Detect which cell encompasses the target text, then output its (x, y) center coordinate. 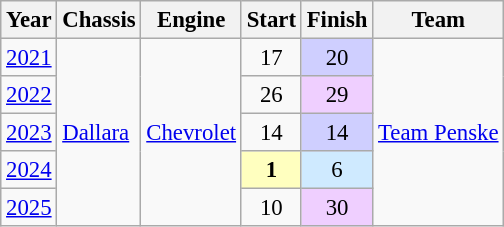
Chassis (99, 20)
26 (271, 95)
Start (271, 20)
2024 (29, 170)
Chevrolet (191, 133)
Engine (191, 20)
Team (438, 20)
2022 (29, 95)
Finish (336, 20)
2023 (29, 133)
6 (336, 170)
10 (271, 208)
29 (336, 95)
Dallara (99, 133)
2025 (29, 208)
30 (336, 208)
Year (29, 20)
1 (271, 170)
17 (271, 58)
20 (336, 58)
Team Penske (438, 133)
2021 (29, 58)
